Return the (x, y) coordinate for the center point of the cell that contains the specified text.  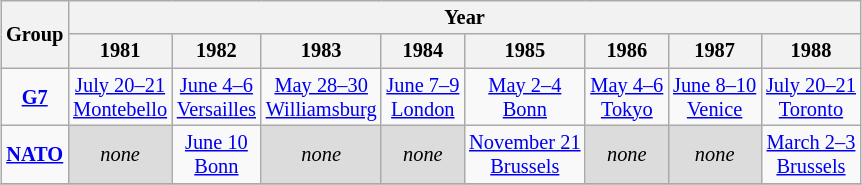
July 20–21 Toronto (811, 97)
1985 (524, 51)
May 2–4 Bonn (524, 97)
1987 (714, 51)
June 10 Bonn (216, 154)
1988 (811, 51)
Year (464, 17)
November 21 Brussels (524, 154)
June 4–6 Versailles (216, 97)
1981 (120, 51)
May 28–30 Williamsburg (322, 97)
NATO (34, 154)
March 2–3 Brussels (811, 154)
June 7–9 London (422, 97)
1984 (422, 51)
June 8–10 Venice (714, 97)
G7 (34, 97)
May 4–6 Tokyo (626, 97)
1982 (216, 51)
Group (34, 34)
1983 (322, 51)
July 20–21 Montebello (120, 97)
1986 (626, 51)
